Identify which cell holds the provided text, then report its [x, y] central coordinate. 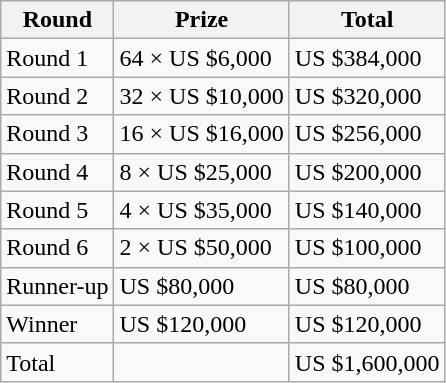
US $100,000 [367, 248]
US $1,600,000 [367, 362]
Runner-up [58, 286]
Round [58, 20]
US $140,000 [367, 210]
Winner [58, 324]
Round 3 [58, 134]
2 × US $50,000 [202, 248]
Round 2 [58, 96]
16 × US $16,000 [202, 134]
Round 6 [58, 248]
4 × US $35,000 [202, 210]
US $256,000 [367, 134]
Round 5 [58, 210]
Round 1 [58, 58]
8 × US $25,000 [202, 172]
US $320,000 [367, 96]
US $384,000 [367, 58]
Round 4 [58, 172]
US $200,000 [367, 172]
64 × US $6,000 [202, 58]
Prize [202, 20]
32 × US $10,000 [202, 96]
